Determine the [X, Y] coordinate at the center of the cell enclosing the given text.  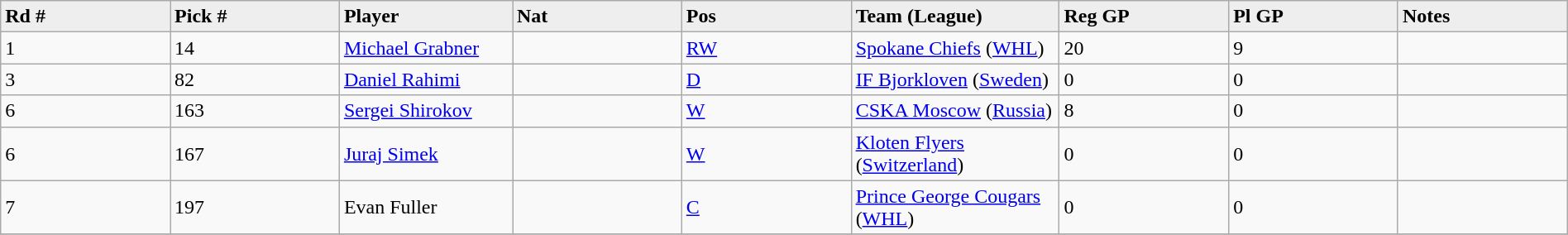
Nat [597, 17]
Evan Fuller [425, 207]
D [766, 79]
Prince George Cougars (WHL) [955, 207]
Daniel Rahimi [425, 79]
IF Bjorkloven (Sweden) [955, 79]
163 [255, 111]
RW [766, 48]
Kloten Flyers (Switzerland) [955, 154]
167 [255, 154]
Team (League) [955, 17]
C [766, 207]
Spokane Chiefs (WHL) [955, 48]
Pos [766, 17]
Player [425, 17]
CSKA Moscow (Russia) [955, 111]
Pick # [255, 17]
197 [255, 207]
82 [255, 79]
Notes [1482, 17]
Pl GP [1313, 17]
7 [86, 207]
Michael Grabner [425, 48]
20 [1145, 48]
Sergei Shirokov [425, 111]
8 [1145, 111]
Juraj Simek [425, 154]
1 [86, 48]
Rd # [86, 17]
3 [86, 79]
9 [1313, 48]
Reg GP [1145, 17]
14 [255, 48]
